Pinpoint the cell where the given text exists, returning its (X, Y) midpoint coordinate. 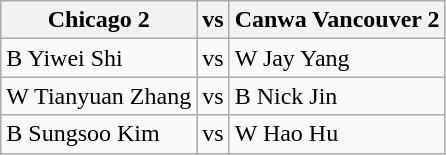
W Tianyuan Zhang (99, 96)
B Sungsoo Kim (99, 134)
W Jay Yang (337, 58)
Canwa Vancouver 2 (337, 20)
B Nick Jin (337, 96)
Chicago 2 (99, 20)
B Yiwei Shi (99, 58)
W Hao Hu (337, 134)
